From the cell containing the given text, extract its center point as [X, Y] coordinate. 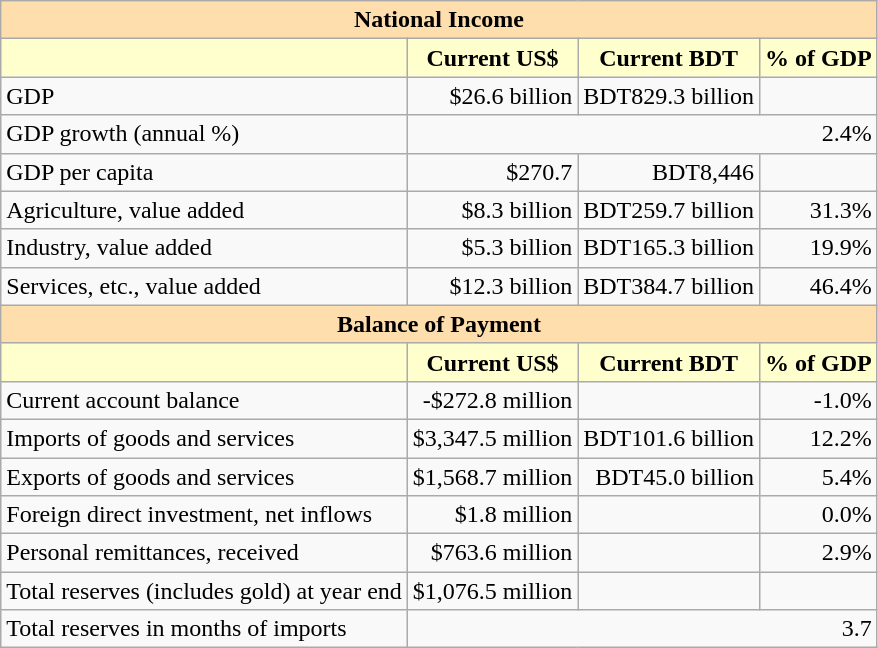
12.2% [818, 438]
46.4% [818, 286]
BDT101.6 billion [669, 438]
5.4% [818, 477]
-1.0% [818, 400]
31.3% [818, 210]
Total reserves in months of imports [204, 629]
GDP growth (annual %) [204, 134]
Current account balance [204, 400]
$270.7 [492, 172]
$1.8 million [492, 515]
BDT45.0 billion [669, 477]
BDT829.3 billion [669, 96]
19.9% [818, 248]
$1,076.5 million [492, 591]
$26.6 billion [492, 96]
2.4% [642, 134]
Balance of Payment [439, 324]
0.0% [818, 515]
Exports of goods and services [204, 477]
BDT384.7 billion [669, 286]
Personal remittances, received [204, 553]
$763.6 million [492, 553]
GDP per capita [204, 172]
Agriculture, value added [204, 210]
Industry, value added [204, 248]
National Income [439, 20]
BDT259.7 billion [669, 210]
Total reserves (includes gold) at year end [204, 591]
$8.3 billion [492, 210]
$3,347.5 million [492, 438]
Foreign direct investment, net inflows [204, 515]
2.9% [818, 553]
Services, etc., value added [204, 286]
Imports of goods and services [204, 438]
BDT8,446 [669, 172]
GDP [204, 96]
$12.3 billion [492, 286]
3.7 [642, 629]
$1,568.7 million [492, 477]
BDT165.3 billion [669, 248]
-$272.8 million [492, 400]
$5.3 billion [492, 248]
